Pinpoint the cell where the given text exists, returning its [X, Y] midpoint coordinate. 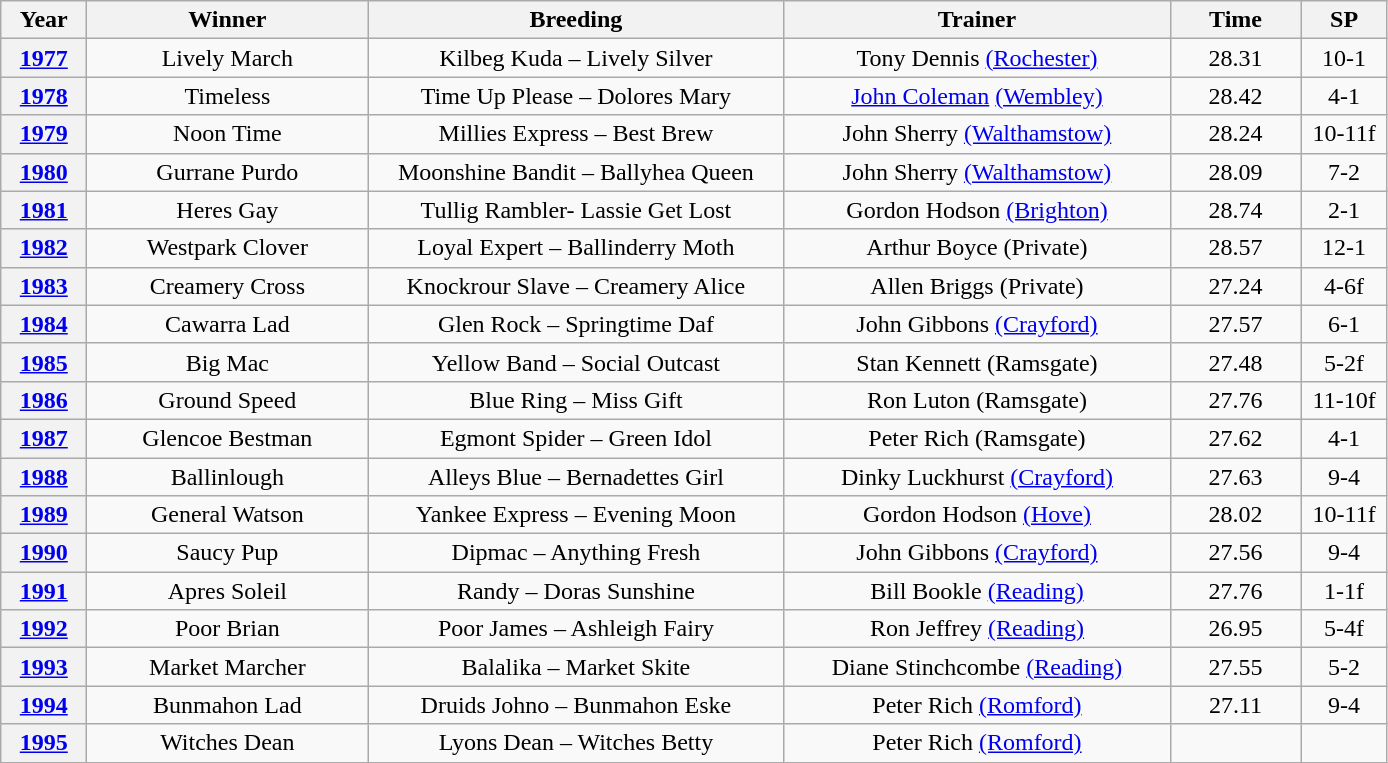
Year [44, 20]
Diane Stinchcombe (Reading) [977, 667]
1995 [44, 743]
SP [1344, 20]
1977 [44, 58]
1987 [44, 438]
28.74 [1236, 210]
Breeding [576, 20]
Yellow Band – Social Outcast [576, 362]
Yankee Express – Evening Moon [576, 515]
28.02 [1236, 515]
Ron Jeffrey (Reading) [977, 629]
1984 [44, 324]
Creamery Cross [228, 286]
Big Mac [228, 362]
1993 [44, 667]
27.57 [1236, 324]
Knockrour Slave – Creamery Alice [576, 286]
Balalika – Market Skite [576, 667]
Loyal Expert – Ballinderry Moth [576, 248]
27.62 [1236, 438]
Poor James – Ashleigh Fairy [576, 629]
1985 [44, 362]
Trainer [977, 20]
Stan Kennett (Ramsgate) [977, 362]
28.24 [1236, 134]
1982 [44, 248]
1992 [44, 629]
1981 [44, 210]
27.24 [1236, 286]
Lively March [228, 58]
28.42 [1236, 96]
1986 [44, 400]
5-2f [1344, 362]
1983 [44, 286]
Gurrane Purdo [228, 172]
5-2 [1344, 667]
11-10f [1344, 400]
5-4f [1344, 629]
Poor Brian [228, 629]
Timeless [228, 96]
Kilbeg Kuda – Lively Silver [576, 58]
Noon Time [228, 134]
Moonshine Bandit – Ballyhea Queen [576, 172]
Cawarra Lad [228, 324]
1978 [44, 96]
28.31 [1236, 58]
Time [1236, 20]
1990 [44, 553]
Gordon Hodson (Brighton) [977, 210]
Druids Johno – Bunmahon Eske [576, 705]
Ron Luton (Ramsgate) [977, 400]
26.95 [1236, 629]
Glencoe Bestman [228, 438]
1-1f [1344, 591]
27.11 [1236, 705]
Allen Briggs (Private) [977, 286]
Glen Rock – Springtime Daf [576, 324]
Gordon Hodson (Hove) [977, 515]
1989 [44, 515]
27.63 [1236, 477]
Millies Express – Best Brew [576, 134]
John Coleman (Wembley) [977, 96]
Alleys Blue – Bernadettes Girl [576, 477]
Witches Dean [228, 743]
2-1 [1344, 210]
Bill Bookle (Reading) [977, 591]
6-1 [1344, 324]
Time Up Please – Dolores Mary [576, 96]
Ballinlough [228, 477]
Heres Gay [228, 210]
27.56 [1236, 553]
Dipmac – Anything Fresh [576, 553]
1980 [44, 172]
Winner [228, 20]
27.48 [1236, 362]
Ground Speed [228, 400]
1988 [44, 477]
4-6f [1344, 286]
Arthur Boyce (Private) [977, 248]
Market Marcher [228, 667]
7-2 [1344, 172]
Dinky Luckhurst (Crayford) [977, 477]
Apres Soleil [228, 591]
1994 [44, 705]
10-1 [1344, 58]
27.55 [1236, 667]
Bunmahon Lad [228, 705]
1979 [44, 134]
Blue Ring – Miss Gift [576, 400]
General Watson [228, 515]
Egmont Spider – Green Idol [576, 438]
28.57 [1236, 248]
Randy – Doras Sunshine [576, 591]
Peter Rich (Ramsgate) [977, 438]
Lyons Dean – Witches Betty [576, 743]
28.09 [1236, 172]
12-1 [1344, 248]
Saucy Pup [228, 553]
Tony Dennis (Rochester) [977, 58]
Tullig Rambler- Lassie Get Lost [576, 210]
1991 [44, 591]
Westpark Clover [228, 248]
